Return [X, Y] of the center of cell containing provided text 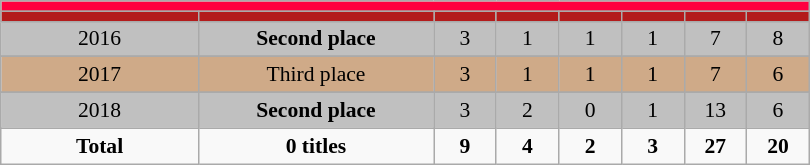
2018 [100, 111]
4 [528, 146]
27 [716, 146]
13 [716, 111]
2016 [100, 39]
Third place [316, 75]
0 titles [316, 146]
20 [778, 146]
9 [466, 146]
0 [590, 111]
Total [100, 146]
2017 [100, 75]
8 [778, 39]
